Determine the (X, Y) coordinate at the center of the cell enclosing the given text.  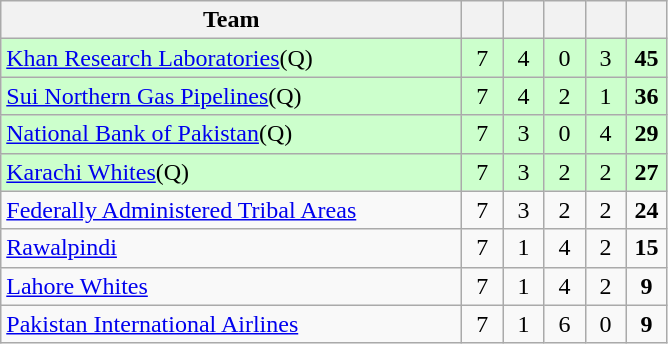
Team (232, 20)
45 (646, 58)
24 (646, 210)
Sui Northern Gas Pipelines(Q) (232, 96)
Karachi Whites(Q) (232, 172)
6 (564, 324)
Pakistan International Airlines (232, 324)
36 (646, 96)
Khan Research Laboratories(Q) (232, 58)
29 (646, 134)
National Bank of Pakistan(Q) (232, 134)
Federally Administered Tribal Areas (232, 210)
27 (646, 172)
Rawalpindi (232, 248)
Lahore Whites (232, 286)
15 (646, 248)
